Determine the [x, y] coordinate at the center of the cell enclosing the given text.  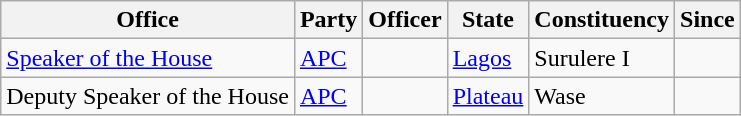
Constituency [602, 20]
Wase [602, 96]
Lagos [488, 58]
Party [328, 20]
Surulere I [602, 58]
Officer [405, 20]
Since [708, 20]
Deputy Speaker of the House [148, 96]
Plateau [488, 96]
State [488, 20]
Office [148, 20]
Speaker of the House [148, 58]
